Capture the cell that displays the provided text and extract its (X, Y) central coordinate. 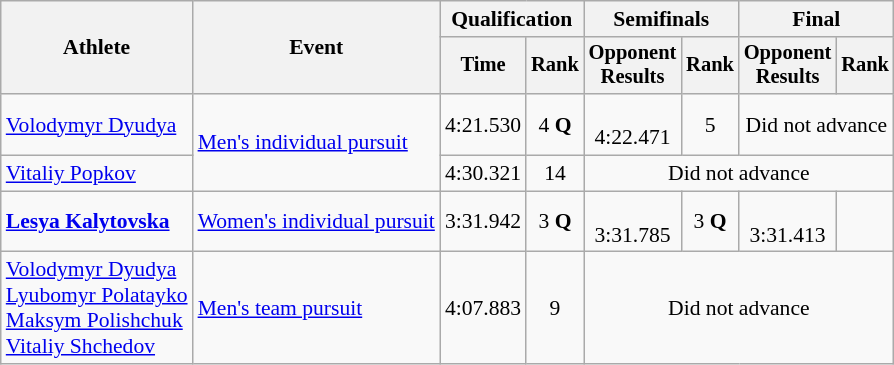
4:21.530 (483, 124)
3:31.785 (632, 222)
3:31.942 (483, 222)
Athlete (97, 48)
Qualification (512, 19)
Lesya Kalytovska (97, 222)
Volodymyr DyudyaLyubomyr PolataykoMaksym PolishchukVitaliy Shchedov (97, 308)
4:22.471 (632, 124)
Men's team pursuit (316, 308)
5 (710, 124)
Time (483, 66)
Women's individual pursuit (316, 222)
Men's individual pursuit (316, 142)
Vitaliy Popkov (97, 174)
4:07.883 (483, 308)
Volodymyr Dyudya (97, 124)
Semifinals (662, 19)
Final (816, 19)
3:31.413 (788, 222)
Event (316, 48)
4:30.321 (483, 174)
4 Q (555, 124)
14 (555, 174)
9 (555, 308)
